For the text-containing cell, return its midpoint in [x, y] coordinate format. 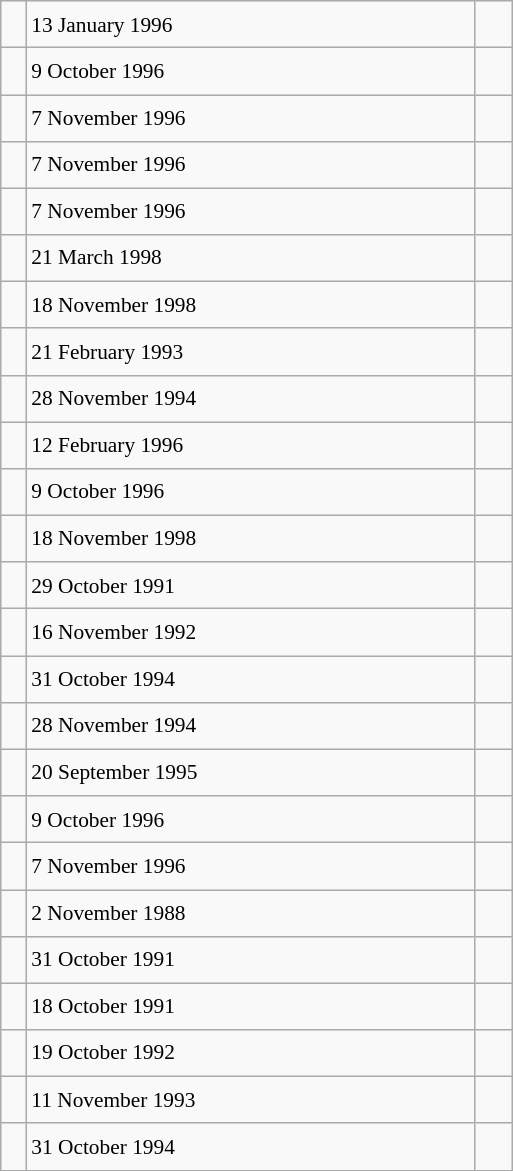
29 October 1991 [250, 586]
21 February 1993 [250, 352]
16 November 1992 [250, 632]
12 February 1996 [250, 446]
2 November 1988 [250, 914]
31 October 1991 [250, 960]
13 January 1996 [250, 24]
11 November 1993 [250, 1100]
21 March 1998 [250, 258]
18 October 1991 [250, 1006]
19 October 1992 [250, 1054]
20 September 1995 [250, 772]
